Extract the (X, Y) coordinate from the center of the cell holding the provided text.  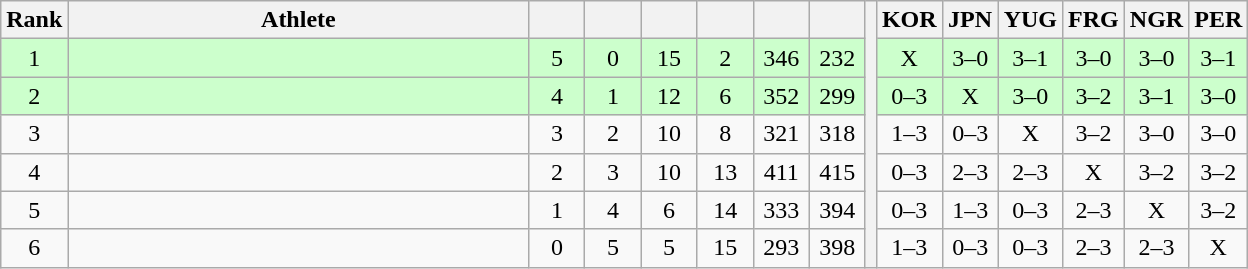
299 (837, 96)
398 (837, 248)
394 (837, 210)
Rank (34, 20)
JPN (970, 20)
352 (781, 96)
318 (837, 134)
12 (669, 96)
411 (781, 172)
333 (781, 210)
FRG (1094, 20)
PER (1218, 20)
8 (725, 134)
KOR (909, 20)
321 (781, 134)
13 (725, 172)
14 (725, 210)
293 (781, 248)
NGR (1156, 20)
YUG (1030, 20)
Athlete (298, 20)
346 (781, 58)
415 (837, 172)
232 (837, 58)
